Output the (X, Y) coordinate of the center of the cell containing the given text.  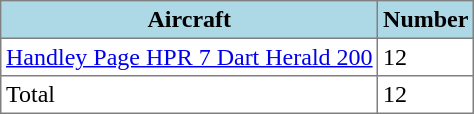
Total (190, 95)
Number (426, 20)
Aircraft (190, 20)
Handley Page HPR 7 Dart Herald 200 (190, 57)
